Determine the [x, y] coordinate at the center of the cell enclosing the given text.  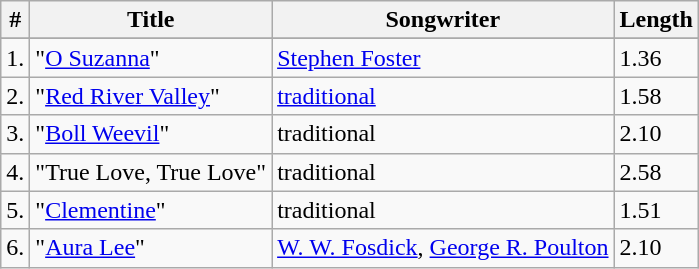
2.58 [656, 172]
"True Love, True Love" [151, 172]
1. [16, 58]
"O Suzanna" [151, 58]
"Aura Lee" [151, 248]
1.51 [656, 210]
5. [16, 210]
"Clementine" [151, 210]
Songwriter [443, 20]
W. W. Fosdick, George R. Poulton [443, 248]
# [16, 20]
1.58 [656, 96]
2. [16, 96]
3. [16, 134]
1.36 [656, 58]
4. [16, 172]
6. [16, 248]
"Boll Weevil" [151, 134]
Stephen Foster [443, 58]
Length [656, 20]
Title [151, 20]
"Red River Valley" [151, 96]
